Find where the given text appears and provide that cell's center as (x, y) coordinate. 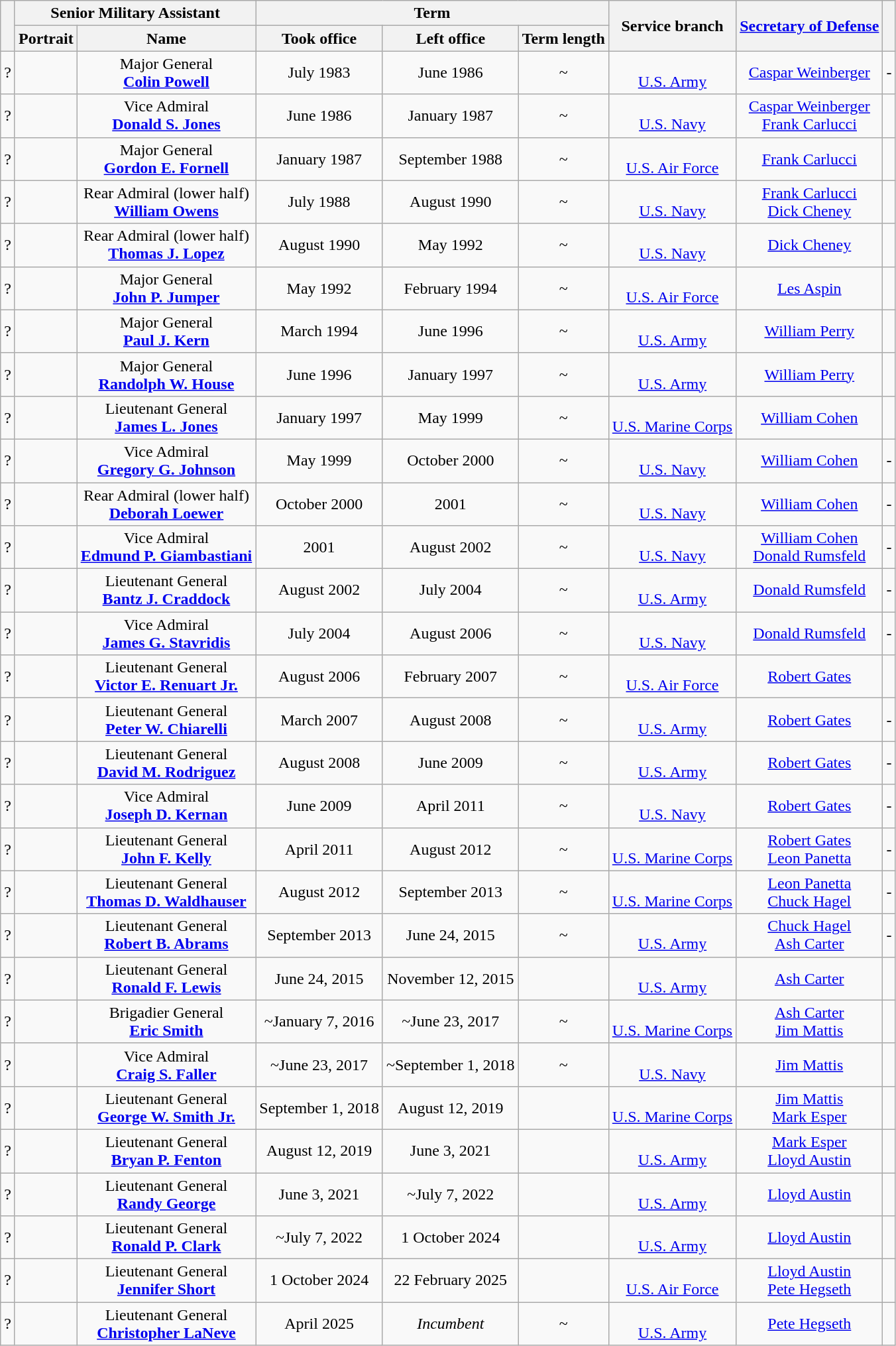
Chuck HagelAsh Carter (810, 935)
Lieutenant GeneralJames L. Jones (166, 418)
Lieutenant GeneralChristopher LaNeve (166, 1323)
Major GeneralJohn P. Jumper (166, 288)
Rear Admiral (lower half)Deborah Loewer (166, 504)
Term length (563, 38)
November 12, 2015 (451, 979)
Lieutenant GeneralRonald P. Clark (166, 1237)
Lieutenant GeneralVictor E. Renuart Jr. (166, 676)
February 2007 (451, 676)
Ash CarterJim Mattis (810, 1021)
Brigadier GeneralEric Smith (166, 1021)
July 1988 (319, 202)
Vice AdmiralCraig S. Faller (166, 1065)
Service branch (672, 26)
September 1, 2018 (319, 1107)
March 1994 (319, 332)
Leon PanettaChuck Hagel (810, 892)
Major GeneralColin Powell (166, 73)
February 1994 (451, 288)
22 February 2025 (451, 1281)
Vice AdmiralEdmund P. Giambastiani (166, 548)
September 1988 (451, 159)
Rear Admiral (lower half)William Owens (166, 202)
Robert GatesLeon Panetta (810, 849)
William CohenDonald Rumsfeld (810, 548)
Name (166, 38)
Lieutenant GeneralBantz J. Craddock (166, 590)
Major GeneralRandolph W. House (166, 374)
Major GeneralPaul J. Kern (166, 332)
~September 1, 2018 (451, 1065)
Lieutenant GeneralRandy George (166, 1193)
Incumbent (451, 1323)
Portrait (46, 38)
Lieutenant GeneralJennifer Short (166, 1281)
Took office (319, 38)
Frank CarlucciDick Cheney (810, 202)
Vice AdmiralJoseph D. Kernan (166, 806)
Caspar WeinbergerFrank Carlucci (810, 115)
Lieutenant GeneralDavid M. Rodriguez (166, 763)
March 2007 (319, 720)
Ash Carter (810, 979)
Major GeneralGordon E. Fornell (166, 159)
Jim MattisMark Esper (810, 1107)
Lieutenant GeneralGeorge W. Smith Jr. (166, 1107)
Lieutenant GeneralBryan P. Fenton (166, 1151)
Jim Mattis (810, 1065)
Vice AdmiralGregory G. Johnson (166, 460)
~January 7, 2016 (319, 1021)
Lieutenant GeneralRonald F. Lewis (166, 979)
Dick Cheney (810, 245)
Lloyd AustinPete Hegseth (810, 1281)
Lieutenant GeneralThomas D. Waldhauser (166, 892)
Secretary of Defense (810, 26)
Vice AdmiralJames G. Stavridis (166, 634)
Rear Admiral (lower half)Thomas J. Lopez (166, 245)
Pete Hegseth (810, 1323)
Les Aspin (810, 288)
Lieutenant GeneralJohn F. Kelly (166, 849)
July 1983 (319, 73)
Lieutenant GeneralPeter W. Chiarelli (166, 720)
April 2025 (319, 1323)
Frank Carlucci (810, 159)
Left office (451, 38)
Vice AdmiralDonald S. Jones (166, 115)
Senior Military Assistant (135, 13)
Mark EsperLloyd Austin (810, 1151)
Term (432, 13)
Lieutenant GeneralRobert B. Abrams (166, 935)
Caspar Weinberger (810, 73)
